For the text-containing cell, return its midpoint in (X, Y) coordinate format. 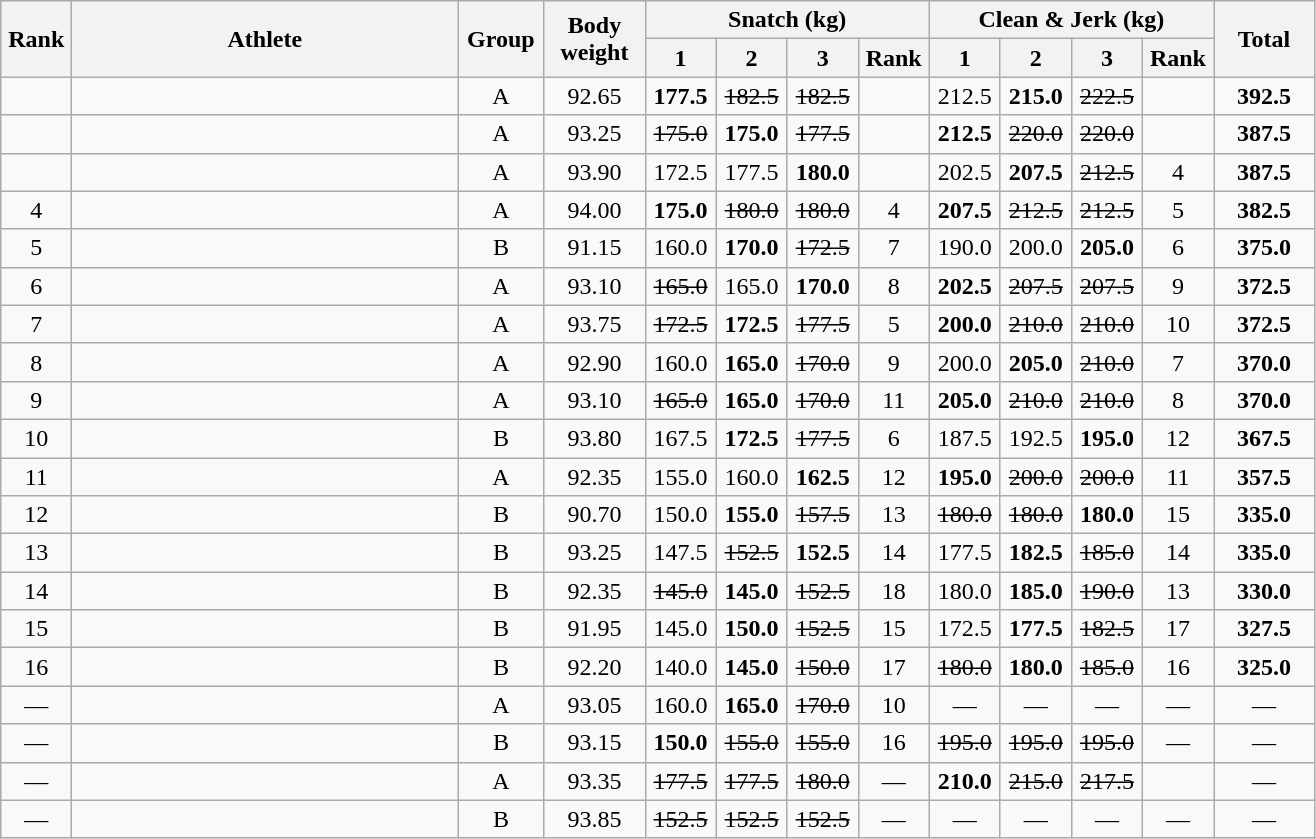
392.5 (1264, 96)
187.5 (964, 438)
217.5 (1106, 781)
Athlete (265, 39)
325.0 (1264, 667)
157.5 (822, 515)
92.65 (594, 96)
90.70 (594, 515)
92.90 (594, 362)
140.0 (680, 667)
93.80 (594, 438)
357.5 (1264, 477)
375.0 (1264, 248)
91.15 (594, 248)
92.20 (594, 667)
93.15 (594, 743)
Clean & Jerk (kg) (1071, 20)
Snatch (kg) (787, 20)
93.75 (594, 324)
Total (1264, 39)
Group (501, 39)
162.5 (822, 477)
Body weight (594, 39)
382.5 (1264, 210)
192.5 (1036, 438)
93.90 (594, 172)
367.5 (1264, 438)
93.35 (594, 781)
93.85 (594, 819)
330.0 (1264, 591)
91.95 (594, 629)
222.5 (1106, 96)
18 (894, 591)
147.5 (680, 553)
93.05 (594, 705)
167.5 (680, 438)
94.00 (594, 210)
327.5 (1264, 629)
